From the cell containing the given text, extract its center point as (X, Y) coordinate. 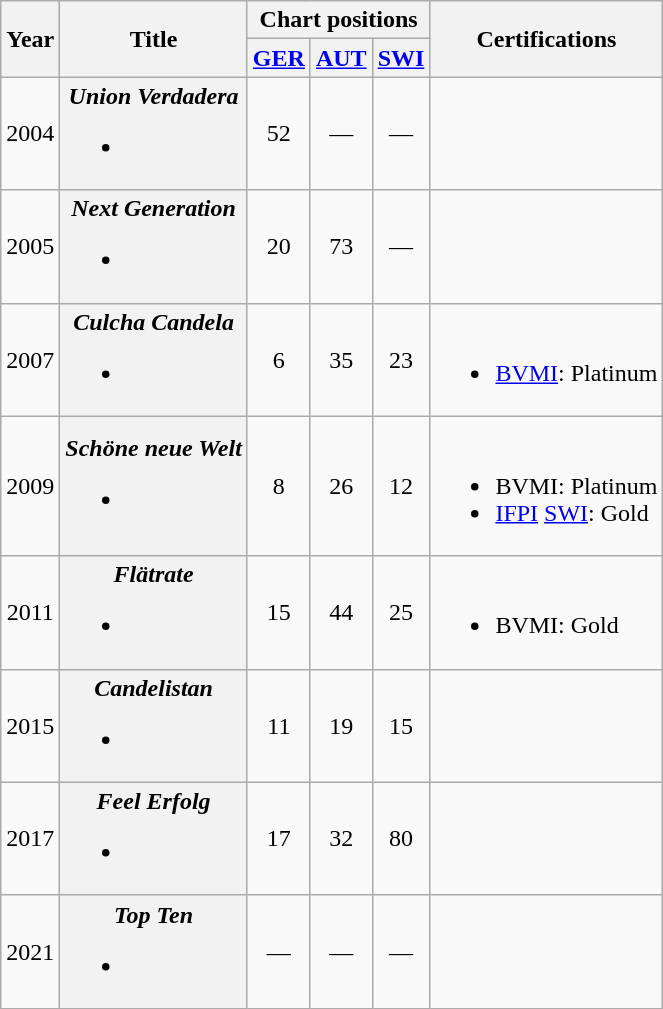
80 (401, 838)
52 (278, 134)
2004 (30, 134)
2015 (30, 726)
Title (154, 39)
BVMI: Platinum (546, 360)
Culcha Candela (154, 360)
Candelistan (154, 726)
2005 (30, 246)
SWI (401, 58)
2009 (30, 486)
20 (278, 246)
Certifications (546, 39)
Flätrate (154, 612)
Union Verdadera (154, 134)
26 (341, 486)
35 (341, 360)
2017 (30, 838)
BVMI: PlatinumIFPI SWI: Gold (546, 486)
Schöne neue Welt (154, 486)
17 (278, 838)
Chart positions (338, 20)
25 (401, 612)
2007 (30, 360)
GER (278, 58)
32 (341, 838)
Year (30, 39)
8 (278, 486)
Feel Erfolg (154, 838)
BVMI: Gold (546, 612)
11 (278, 726)
44 (341, 612)
73 (341, 246)
AUT (341, 58)
2011 (30, 612)
12 (401, 486)
19 (341, 726)
6 (278, 360)
2021 (30, 952)
Top Ten (154, 952)
23 (401, 360)
Next Generation (154, 246)
